Search for the cell housing the specified text and yield its (x, y) center coordinate. 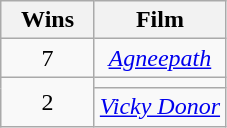
2 (48, 102)
Agneepath (160, 58)
Vicky Donor (160, 107)
7 (48, 58)
Film (160, 20)
Wins (48, 20)
